Identify which cell holds the provided text, then report its (x, y) central coordinate. 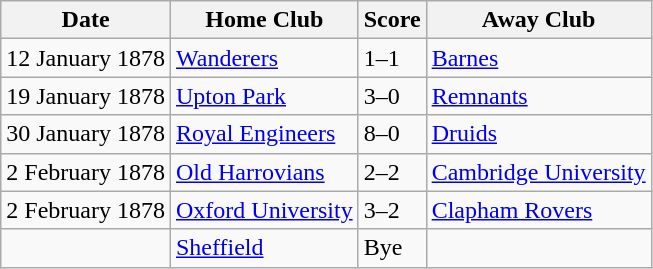
Wanderers (264, 58)
Score (392, 20)
12 January 1878 (86, 58)
8–0 (392, 134)
30 January 1878 (86, 134)
1–1 (392, 58)
3–0 (392, 96)
Old Harrovians (264, 172)
2–2 (392, 172)
Away Club (538, 20)
Upton Park (264, 96)
Bye (392, 248)
19 January 1878 (86, 96)
Home Club (264, 20)
Sheffield (264, 248)
3–2 (392, 210)
Cambridge University (538, 172)
Oxford University (264, 210)
Barnes (538, 58)
Remnants (538, 96)
Date (86, 20)
Druids (538, 134)
Royal Engineers (264, 134)
Clapham Rovers (538, 210)
